Return [X, Y] of the center of cell containing provided text 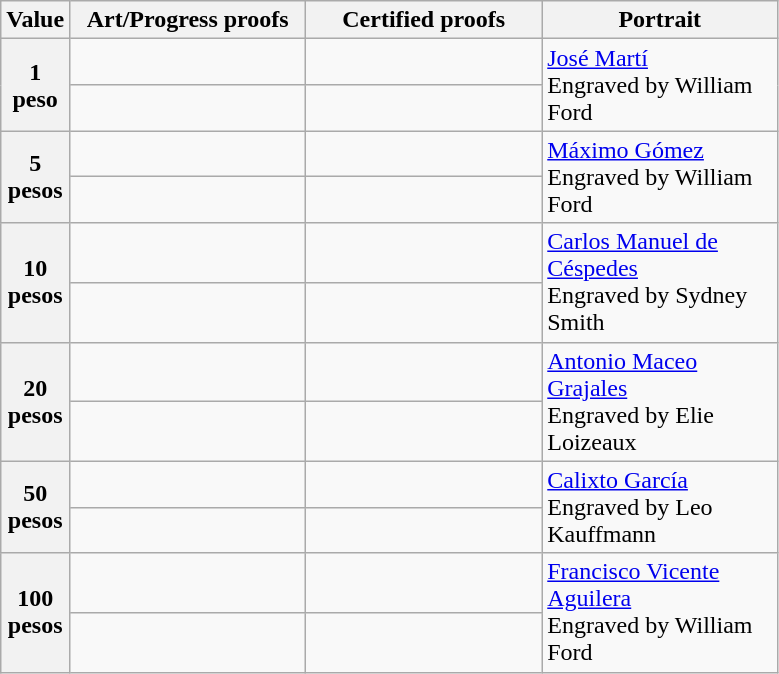
1 peso [36, 85]
Francisco Vicente AguileraEngraved by William Ford [660, 612]
Antonio Maceo GrajalesEngraved by Elie Loizeaux [660, 402]
50 pesos [36, 507]
Art/Progress proofs [188, 20]
5 pesos [36, 177]
Calixto GarcíaEngraved by Leo Kauffmann [660, 507]
Máximo GómezEngraved by William Ford [660, 177]
Carlos Manuel de CéspedesEngraved by Sydney Smith [660, 282]
10 pesos [36, 282]
Value [36, 20]
Portrait [660, 20]
Certified proofs [424, 20]
100 pesos [36, 612]
José MartíEngraved by William Ford [660, 85]
20 pesos [36, 402]
